Determine the [x, y] coordinate at the center of the cell enclosing the given text.  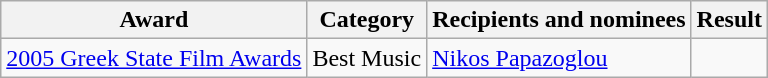
Nikos Papazoglou [559, 58]
Category [367, 20]
Result [729, 20]
Best Music [367, 58]
Recipients and nominees [559, 20]
Award [154, 20]
2005 Greek State Film Awards [154, 58]
